Return the [x, y] coordinate for the center point of the cell that contains the specified text.  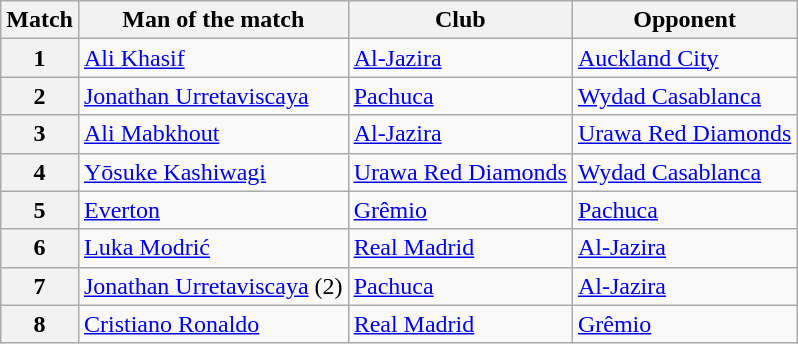
5 [40, 210]
Ali Khasif [213, 58]
Yōsuke Kashiwagi [213, 172]
Everton [213, 210]
Cristiano Ronaldo [213, 324]
2 [40, 96]
Jonathan Urretaviscaya (2) [213, 286]
Ali Mabkhout [213, 134]
8 [40, 324]
7 [40, 286]
1 [40, 58]
3 [40, 134]
4 [40, 172]
Auckland City [684, 58]
Jonathan Urretaviscaya [213, 96]
Man of the match [213, 20]
Opponent [684, 20]
Luka Modrić [213, 248]
Match [40, 20]
Club [460, 20]
6 [40, 248]
